Return the [X, Y] coordinate for the center point of the cell that contains the specified text.  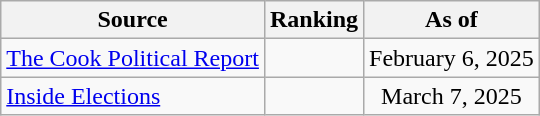
March 7, 2025 [452, 96]
Ranking [314, 20]
Source [133, 20]
Inside Elections [133, 96]
The Cook Political Report [133, 58]
As of [452, 20]
February 6, 2025 [452, 58]
